Find where the given text appears and provide that cell's center as [x, y] coordinate. 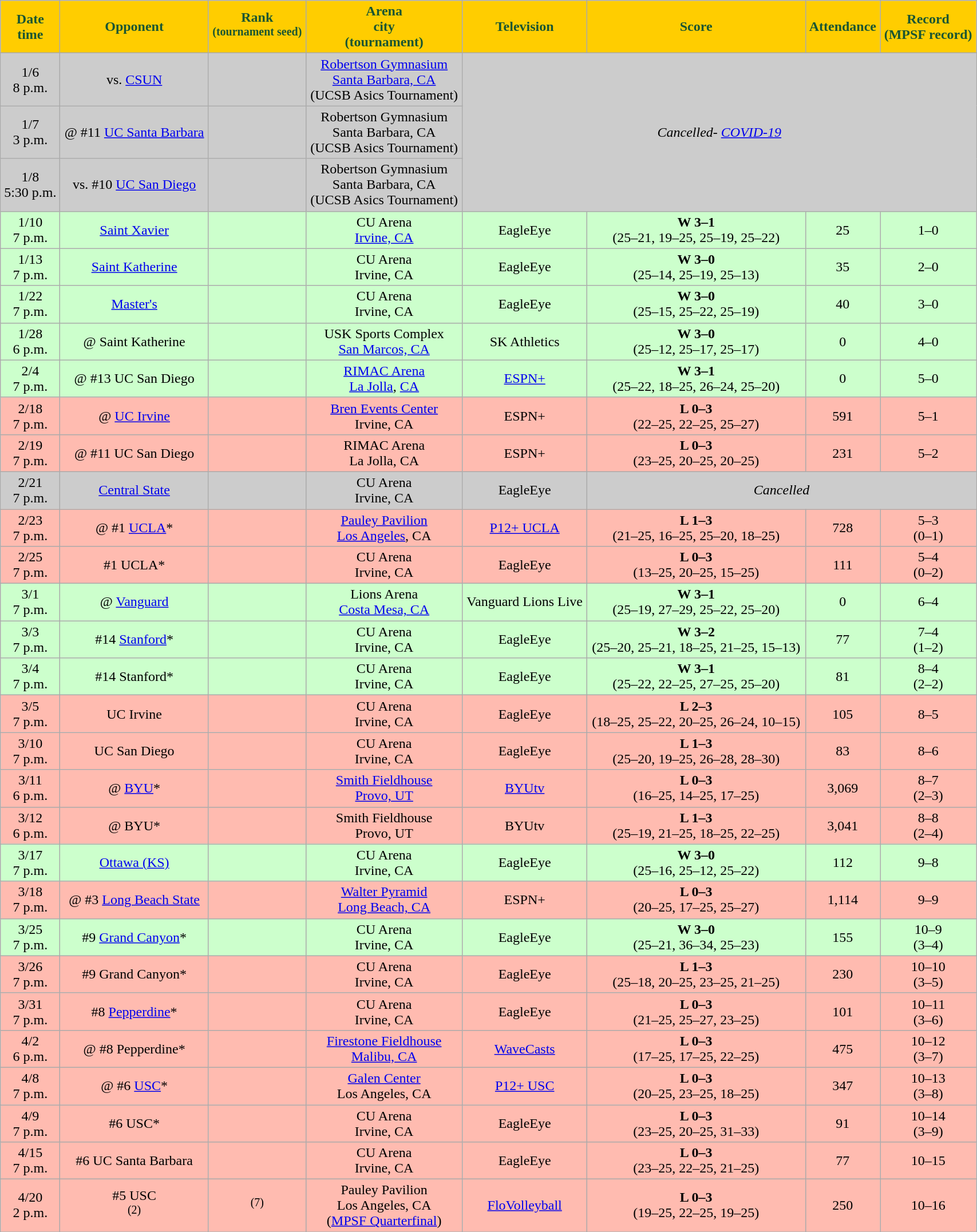
Arenacity(tournament) [384, 27]
1–0 [928, 230]
1/68 p.m. [30, 80]
2/187 p.m. [30, 415]
Firestone FieldhouseMalibu, CA [384, 1048]
81 [842, 676]
Cancelled [781, 490]
5–2 [928, 453]
10–16 [928, 1206]
Galen CenterLos Angeles, CA [384, 1086]
5–3 (0–1) [928, 528]
91 [842, 1123]
Score [696, 27]
L 2–3(18–25, 25–22, 20–25, 26–24, 10–15) [696, 714]
231 [842, 453]
6–4 [928, 602]
10–12(3–7) [928, 1048]
#5 USC (2) [134, 1206]
101 [842, 1012]
@ Vanguard [134, 602]
475 [842, 1048]
3/116 p.m. [30, 789]
L 0–3(20–25, 23–25, 18–25) [696, 1086]
W 3–0(25–14, 25–19, 25–13) [696, 267]
@ #3 Long Beach State [134, 900]
10–14(3–9) [928, 1123]
10–13(3–8) [928, 1086]
230 [842, 974]
3/126 p.m. [30, 825]
347 [842, 1086]
UC San Diego [134, 751]
Attendance [842, 27]
W 3–0(25–15, 25–22, 25–19) [696, 304]
3/57 p.m. [30, 714]
10–10(3–5) [928, 974]
Television [524, 27]
Datetime [30, 27]
3/47 p.m. [30, 676]
25 [842, 230]
L 1–3(25–20, 19–25, 26–28, 28–30) [696, 751]
3,069 [842, 789]
10–11(3–6) [928, 1012]
L 0–3(23–25, 20–25, 20–25) [696, 453]
250 [842, 1206]
@ #13 UC San Diego [134, 379]
2/257 p.m. [30, 565]
UC Irvine [134, 714]
4–0 [928, 341]
L 0–3(23–25, 22–25, 21–25) [696, 1160]
#6 UC Santa Barbara [134, 1160]
L 0–3(22–25, 22–25, 25–27) [696, 415]
8–8(2–4) [928, 825]
Pauley PavilionLos Angeles, CA(MPSF Quarterfinal) [384, 1206]
5–1 [928, 415]
(7) [257, 1206]
@ #11 UC San Diego [134, 453]
WaveCasts [524, 1048]
8–4(2–2) [928, 676]
1,114 [842, 900]
2–0 [928, 267]
vs. #10 UC San Diego [134, 185]
3/37 p.m. [30, 640]
10–9(3–4) [928, 937]
2/197 p.m. [30, 453]
105 [842, 714]
591 [842, 415]
#8 Pepperdine* [134, 1012]
Saint Katherine [134, 267]
3–0 [928, 304]
112 [842, 863]
10–15 [928, 1160]
P12+ UCLA [524, 528]
L 1–3(25–19, 21–25, 18–25, 22–25) [696, 825]
L 0–3(13–25, 20–25, 15–25) [696, 565]
4/202 p.m. [30, 1206]
W 3–1(25–19, 27–29, 25–22, 25–20) [696, 602]
2/47 p.m. [30, 379]
Ottawa (KS) [134, 863]
Central State [134, 490]
L 0–3(23–25, 20–25, 31–33) [696, 1123]
vs. CSUN [134, 80]
3/257 p.m. [30, 937]
1/73 p.m. [30, 132]
7–4(1–2) [928, 640]
4/97 p.m. [30, 1123]
@ #1 UCLA* [134, 528]
9–8 [928, 863]
1/137 p.m. [30, 267]
Lions ArenaCosta Mesa, CA [384, 602]
L 0–3(19–25, 22–25, 19–25) [696, 1206]
#6 USC* [134, 1123]
W 3–0(25–12, 25–17, 25–17) [696, 341]
155 [842, 937]
1/286 p.m. [30, 341]
#1 UCLA* [134, 565]
@ #8 Pepperdine* [134, 1048]
2/237 p.m. [30, 528]
Cancelled- COVID-19 [719, 132]
40 [842, 304]
4/157 p.m. [30, 1160]
5–4 (0–2) [928, 565]
5–0 [928, 379]
Vanguard Lions Live [524, 602]
Saint Xavier [134, 230]
3/187 p.m. [30, 900]
L 0–3(20–25, 17–25, 25–27) [696, 900]
Master's [134, 304]
4/87 p.m. [30, 1086]
P12+ USC [524, 1086]
3,041 [842, 825]
@ UC Irvine [134, 415]
9–9 [928, 900]
W 3–2(25–20, 25–21, 18–25, 21–25, 15–13) [696, 640]
728 [842, 528]
Opponent [134, 27]
W 3–0(25–16, 25–12, 25–22) [696, 863]
@ #6 USC* [134, 1086]
@ #11 UC Santa Barbara [134, 132]
8–6 [928, 751]
@ Saint Katherine [134, 341]
35 [842, 267]
Pauley PavilionLos Angeles, CA [384, 528]
L 0–3(17–25, 17–25, 22–25) [696, 1048]
8–7(2–3) [928, 789]
Walter PyramidLong Beach, CA [384, 900]
2/217 p.m. [30, 490]
Rank(tournament seed) [257, 27]
1/107 p.m. [30, 230]
1/227 p.m. [30, 304]
W 3–1 (25–21, 19–25, 25–19, 25–22) [696, 230]
3/267 p.m. [30, 974]
FloVolleyball [524, 1206]
3/17 p.m. [30, 602]
Record(MPSF record) [928, 27]
3/177 p.m. [30, 863]
L 0–3(21–25, 25–27, 23–25) [696, 1012]
L 0–3(16–25, 14–25, 17–25) [696, 789]
4/26 p.m. [30, 1048]
L 1–3(25–18, 20–25, 23–25, 21–25) [696, 974]
USK Sports ComplexSan Marcos, CA [384, 341]
3/317 p.m. [30, 1012]
3/107 p.m. [30, 751]
W 3–1(25–22, 18–25, 26–24, 25–20) [696, 379]
1/85:30 p.m. [30, 185]
L 1–3(21–25, 16–25, 25–20, 18–25) [696, 528]
W 3–0(25–21, 36–34, 25–23) [696, 937]
8–5 [928, 714]
W 3–1(25–22, 22–25, 27–25, 25–20) [696, 676]
111 [842, 565]
SK Athletics [524, 341]
Bren Events CenterIrvine, CA [384, 415]
83 [842, 751]
